Provide the [X, Y] coordinate of the cell's center where the given text is located.  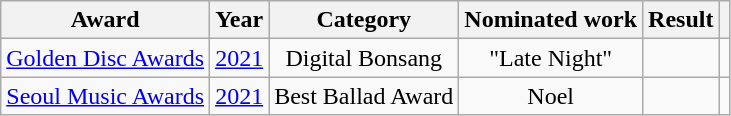
Result [681, 20]
Seoul Music Awards [106, 96]
Noel [551, 96]
Year [240, 20]
Award [106, 20]
"Late Night" [551, 58]
Best Ballad Award [364, 96]
Golden Disc Awards [106, 58]
Nominated work [551, 20]
Digital Bonsang [364, 58]
Category [364, 20]
